Find where the given text appears and provide that cell's center as [X, Y] coordinate. 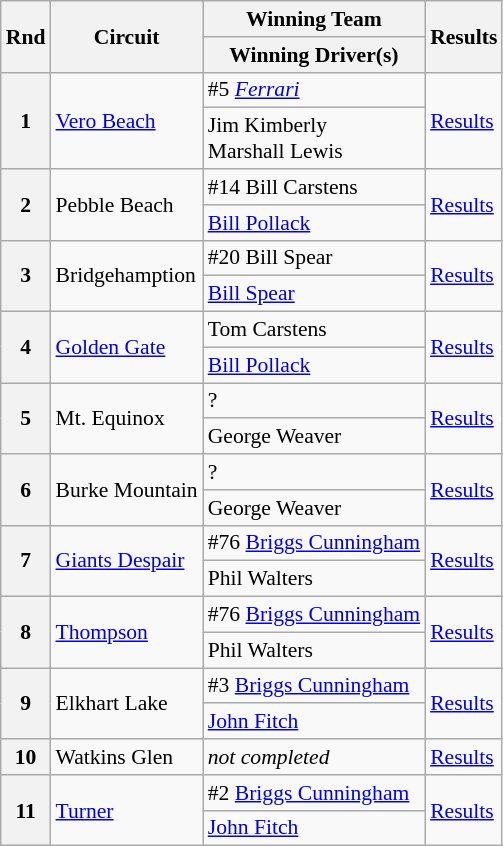
#2 Briggs Cunningham [314, 793]
11 [26, 810]
Golden Gate [126, 348]
6 [26, 490]
Winning Driver(s) [314, 55]
not completed [314, 757]
5 [26, 418]
#20 Bill Spear [314, 258]
1 [26, 120]
Circuit [126, 36]
Watkins Glen [126, 757]
#5 Ferrari [314, 90]
Pebble Beach [126, 204]
Thompson [126, 632]
4 [26, 348]
10 [26, 757]
9 [26, 704]
7 [26, 560]
Bill Spear [314, 294]
2 [26, 204]
#3 Briggs Cunningham [314, 686]
Giants Despair [126, 560]
Rnd [26, 36]
3 [26, 276]
Jim Kimberly Marshall Lewis [314, 138]
8 [26, 632]
Tom Carstens [314, 330]
Vero Beach [126, 120]
Elkhart Lake [126, 704]
Bridgehamption [126, 276]
Winning Team [314, 19]
Mt. Equinox [126, 418]
Burke Mountain [126, 490]
#14 Bill Carstens [314, 187]
Turner [126, 810]
